Extract the (X, Y) coordinate from the center of the cell holding the provided text.  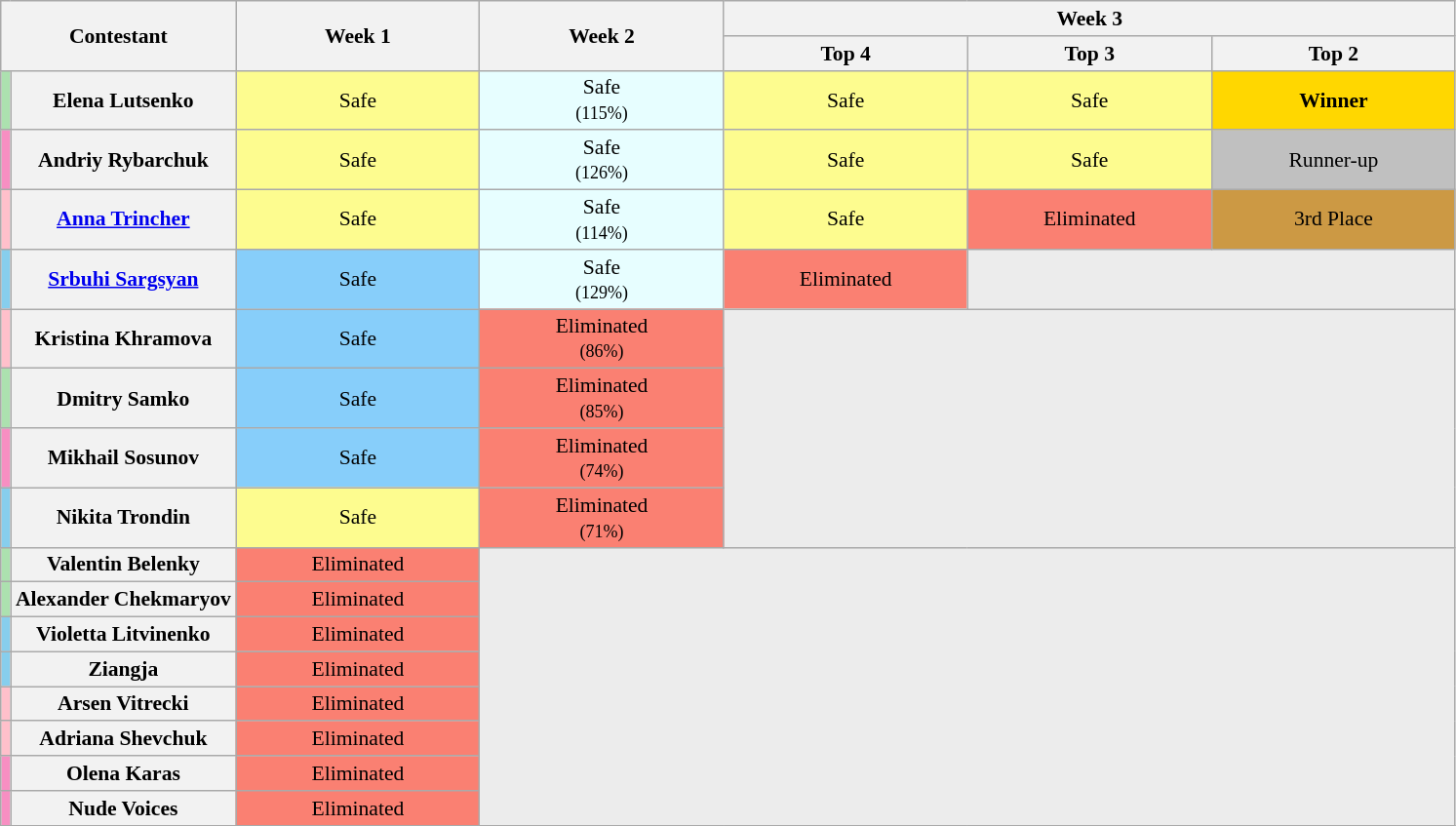
Valentin Belenky (123, 565)
Andriy Rybarchuk (123, 160)
Eliminated(71%) (602, 517)
Safe(126%) (602, 160)
Runner-up (1333, 160)
Safe(129%) (602, 279)
Safe(115%) (602, 99)
Adriana Shevchuk (123, 739)
Alexander Chekmaryov (123, 600)
Ziangja (123, 669)
Safe(114%) (602, 220)
Elena Lutsenko (123, 99)
Top 2 (1333, 54)
Srbuhi Sargsyan (123, 279)
Week 2 (602, 35)
Violetta Litvinenko (123, 635)
Eliminated(85%) (602, 398)
Dmitry Samko (123, 398)
Eliminated(86%) (602, 339)
Kristina Khramova (123, 339)
Top 4 (846, 54)
Week 3 (1089, 19)
Top 3 (1089, 54)
Arsen Vitrecki (123, 704)
Nikita Trondin (123, 517)
Nude Voices (123, 808)
Anna Trincher (123, 220)
Winner (1333, 99)
Week 1 (358, 35)
Contestant (119, 35)
Eliminated(74%) (602, 458)
Olena Karas (123, 773)
Mikhail Sosunov (123, 458)
3rd Place (1333, 220)
